Determine the (x, y) coordinate at the center of the cell enclosing the given text.  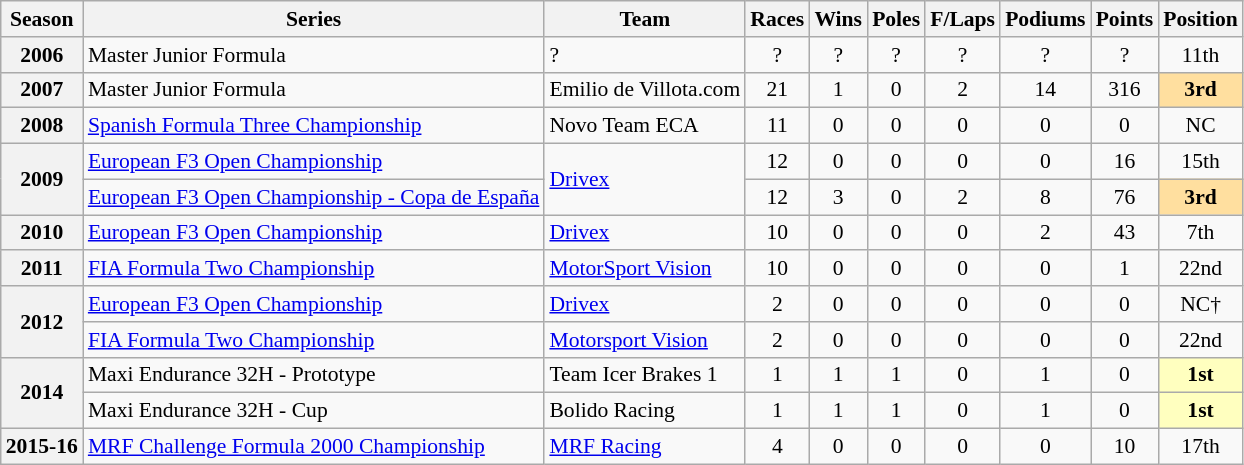
Wins (838, 19)
Bolido Racing (644, 411)
11 (777, 126)
2011 (42, 269)
21 (777, 90)
2007 (42, 90)
4 (777, 447)
Novo Team ECA (644, 126)
316 (1125, 90)
Emilio de Villota.com (644, 90)
European F3 Open Championship - Copa de España (314, 197)
2006 (42, 55)
Team (644, 19)
Maxi Endurance 32H - Prototype (314, 375)
2010 (42, 233)
Maxi Endurance 32H - Cup (314, 411)
Poles (896, 19)
11th (1200, 55)
2015-16 (42, 447)
Season (42, 19)
16 (1125, 162)
MRF Challenge Formula 2000 Championship (314, 447)
17th (1200, 447)
MotorSport Vision (644, 269)
MRF Racing (644, 447)
Series (314, 19)
Podiums (1046, 19)
Motorsport Vision (644, 340)
Points (1125, 19)
Team Icer Brakes 1 (644, 375)
7th (1200, 233)
NC† (1200, 304)
NC (1200, 126)
14 (1046, 90)
3 (838, 197)
15th (1200, 162)
2014 (42, 392)
F/Laps (962, 19)
2012 (42, 322)
Races (777, 19)
43 (1125, 233)
8 (1046, 197)
2009 (42, 180)
Position (1200, 19)
2008 (42, 126)
76 (1125, 197)
Spanish Formula Three Championship (314, 126)
